Search for the cell housing the specified text and yield its (x, y) center coordinate. 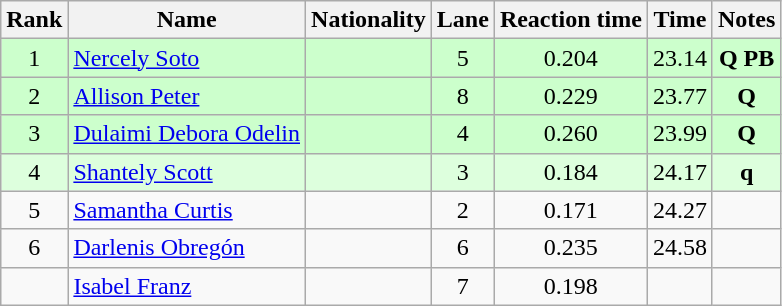
1 (34, 58)
Shantely Scott (187, 172)
0.260 (570, 134)
Lane (462, 20)
Nationality (369, 20)
0.184 (570, 172)
Notes (746, 20)
0.204 (570, 58)
Isabel Franz (187, 286)
Allison Peter (187, 96)
q (746, 172)
Q PB (746, 58)
0.171 (570, 210)
24.27 (680, 210)
7 (462, 286)
Nercely Soto (187, 58)
0.235 (570, 248)
24.58 (680, 248)
Time (680, 20)
Name (187, 20)
0.198 (570, 286)
8 (462, 96)
0.229 (570, 96)
Samantha Curtis (187, 210)
23.99 (680, 134)
Reaction time (570, 20)
Rank (34, 20)
Darlenis Obregón (187, 248)
23.77 (680, 96)
24.17 (680, 172)
23.14 (680, 58)
Dulaimi Debora Odelin (187, 134)
